Return [x, y] of the center of cell containing provided text 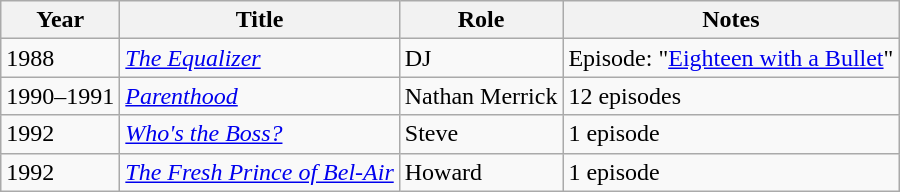
Role [481, 20]
Nathan Merrick [481, 96]
Steve [481, 134]
Howard [481, 172]
Episode: "Eighteen with a Bullet" [731, 58]
The Fresh Prince of Bel-Air [260, 172]
The Equalizer [260, 58]
DJ [481, 58]
12 episodes [731, 96]
1990–1991 [60, 96]
Parenthood [260, 96]
Who's the Boss? [260, 134]
1988 [60, 58]
Year [60, 20]
Title [260, 20]
Notes [731, 20]
